Extract the [X, Y] coordinate from the center of the cell holding the provided text.  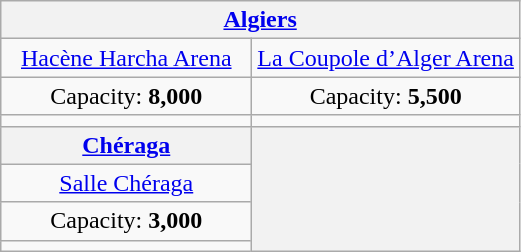
Algiers [260, 20]
Hacène Harcha Arena [126, 58]
Capacity: 5,500 [386, 96]
Chéraga [126, 145]
Capacity: 8,000 [126, 96]
Salle Chéraga [126, 183]
La Coupole d’Alger Arena [386, 58]
Capacity: 3,000 [126, 221]
